Return the [x, y] coordinate for the center point of the cell that contains the specified text.  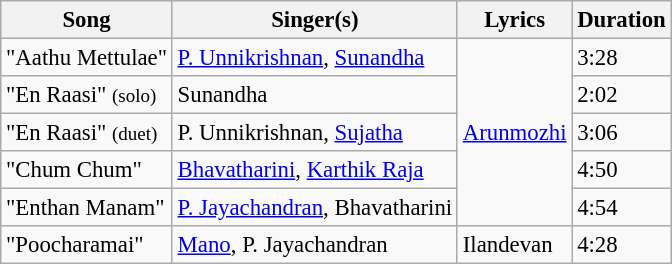
Lyrics [514, 20]
Mano, P. Jayachandran [314, 245]
Song [87, 20]
3:28 [622, 58]
4:50 [622, 170]
Bhavatharini, Karthik Raja [314, 170]
"Enthan Manam" [87, 208]
4:54 [622, 208]
3:06 [622, 133]
"En Raasi" (solo) [87, 95]
"En Raasi" (duet) [87, 133]
P. Unnikrishnan, Sujatha [314, 133]
Sunandha [314, 95]
Duration [622, 20]
2:02 [622, 95]
P. Jayachandran, Bhavatharini [314, 208]
Singer(s) [314, 20]
Ilandevan [514, 245]
Arunmozhi [514, 133]
4:28 [622, 245]
P. Unnikrishnan, Sunandha [314, 58]
"Aathu Mettulae" [87, 58]
"Chum Chum" [87, 170]
"Poocharamai" [87, 245]
